For the text-containing cell, return its midpoint in (X, Y) coordinate format. 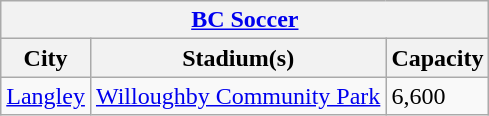
City (46, 58)
Stadium(s) (238, 58)
Langley (46, 96)
6,600 (438, 96)
Willoughby Community Park (238, 96)
Capacity (438, 58)
BC Soccer (245, 20)
